Scan for the cell matching the given text and deliver its [X, Y] coordinate at center. 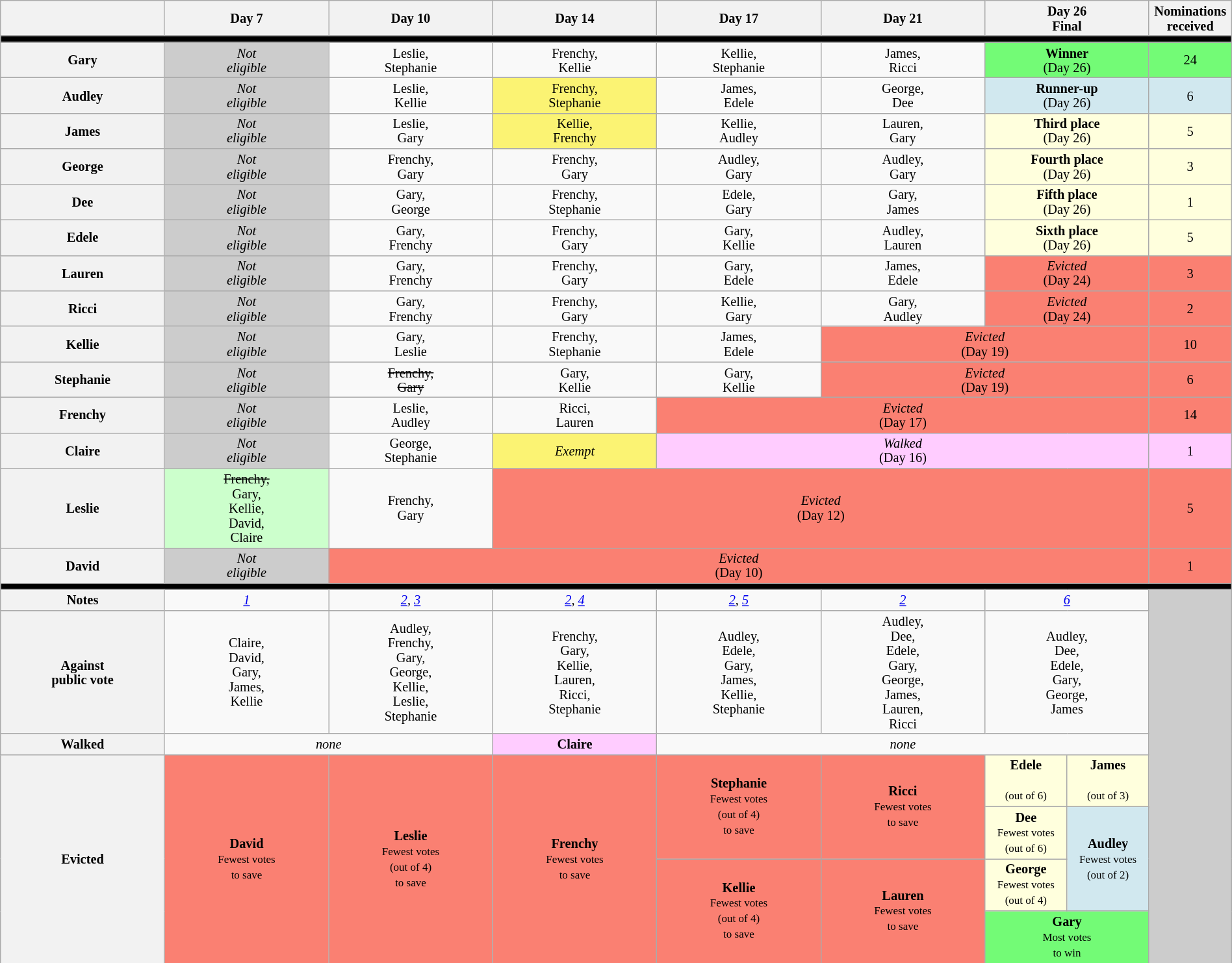
AudleyFewest votes(out of 2) [1108, 858]
24 [1190, 60]
Claire,David,Gary,James,Kellie [246, 672]
Day 14 [574, 18]
RicciFewest votesto save [903, 806]
Againstpublic vote [83, 672]
2, 3 [411, 600]
Day 10 [411, 18]
StephanieFewest votes(out of 4)to save [739, 806]
Nominationsreceived [1190, 18]
Winner(Day 26) [1067, 60]
Leslie,Stephanie [411, 60]
Frenchy [83, 415]
Gary,Edele [739, 273]
Evicted(Day 17) [903, 415]
Gary,George [411, 201]
DavidFewest votesto save [246, 859]
2, 5 [739, 600]
Audley,Dee,Edele,Gary,George,James,Lauren,Ricci [903, 672]
Day 21 [903, 18]
Audley [83, 95]
Sixth place(Day 26) [1067, 238]
Evicted(Day 10) [739, 565]
George,Stephanie [411, 451]
Edele,Gary [739, 201]
Gary [83, 60]
Evicted(Day 12) [821, 508]
Gary,Leslie [411, 344]
George [83, 166]
Fourth place(Day 26) [1067, 166]
LaurenFewest votesto save [903, 910]
Gary,James [903, 201]
Gary,Audley [903, 308]
Exempt [574, 451]
James(out of 3) [1108, 780]
Walked(Day 16) [903, 451]
Leslie,Audley [411, 415]
George,Dee [903, 95]
Third place(Day 26) [1067, 131]
LeslieFewest votes(out of 4)to save [411, 859]
Day 26Final [1067, 18]
Day 7 [246, 18]
Leslie,Gary [411, 131]
14 [1190, 415]
Day 17 [739, 18]
James [83, 131]
James,Ricci [903, 60]
Frenchy,Gary,Kellie,David,Claire [246, 508]
Lauren,Gary [903, 131]
Audley,Lauren [903, 238]
GaryMost votesto win [1067, 936]
2, 4 [574, 600]
Evicted [83, 859]
Walked [83, 744]
Fifth place(Day 26) [1067, 201]
Kellie [83, 344]
GeorgeFewest votes(out of 4) [1026, 884]
Kellie,Stephanie [739, 60]
David [83, 565]
Audley,Frenchy,Gary,George,Kellie,Leslie,Stephanie [411, 672]
Frenchy,Gary,Kellie,Lauren,Ricci,Stephanie [574, 672]
Leslie [83, 508]
Kellie,Gary [739, 308]
Kellie,Audley [739, 131]
DeeFewest votes(out of 6) [1026, 832]
Audley,Dee,Edele,Gary,George,James [1067, 672]
Kellie,Frenchy [574, 131]
Edele [83, 238]
KellieFewest votes(out of 4)to save [739, 910]
Dee [83, 201]
10 [1190, 344]
Audley,Edele,Gary,James,Kellie,Stephanie [739, 672]
Edele(out of 6) [1026, 780]
Runner-up(Day 26) [1067, 95]
Frenchy,Kellie [574, 60]
Frenchy Fewest votesto save [574, 859]
Stephanie [83, 379]
Ricci,Lauren [574, 415]
Notes [83, 600]
Leslie,Kellie [411, 95]
Ricci [83, 308]
Lauren [83, 273]
